Determine the [X, Y] coordinate at the center of the cell enclosing the given text.  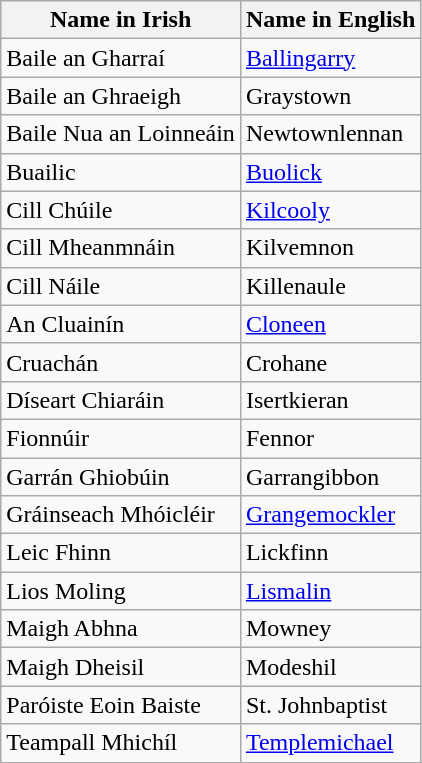
Name in English [330, 20]
Buailic [121, 172]
Cloneen [330, 324]
Garrangibbon [330, 477]
Maigh Abhna [121, 629]
Díseart Chiaráin [121, 400]
Cruachán [121, 362]
Teampall Mhichíl [121, 743]
Baile Nua an Loinneáin [121, 134]
Graystown [330, 96]
An Cluainín [121, 324]
Name in Irish [121, 20]
Baile an Gharraí [121, 58]
Cill Mheanmnáin [121, 248]
Killenaule [330, 286]
Fennor [330, 438]
Kilcooly [330, 210]
Kilvemnon [330, 248]
Gráinseach Mhóicléir [121, 515]
Cill Chúile [121, 210]
Baile an Ghraeigh [121, 96]
Grangemockler [330, 515]
Leic Fhinn [121, 553]
Lios Moling [121, 591]
Templemichael [330, 743]
Lismalin [330, 591]
Paróiste Eoin Baiste [121, 705]
Buolick [330, 172]
Fionnúir [121, 438]
Crohane [330, 362]
Maigh Dheisil [121, 667]
Isertkieran [330, 400]
Ballingarry [330, 58]
Newtownlennan [330, 134]
Modeshil [330, 667]
Lickfinn [330, 553]
Garrán Ghiobúin [121, 477]
Cill Náile [121, 286]
Mowney [330, 629]
St. Johnbaptist [330, 705]
